Search for the cell housing the specified text and yield its (x, y) center coordinate. 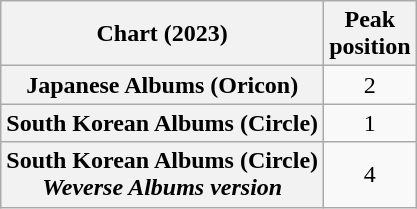
Chart (2023) (162, 34)
2 (370, 85)
Peakposition (370, 34)
South Korean Albums (Circle) (162, 123)
1 (370, 123)
Japanese Albums (Oricon) (162, 85)
4 (370, 174)
South Korean Albums (Circle)Weverse Albums version (162, 174)
